Detect which cell encompasses the target text, then output its [x, y] center coordinate. 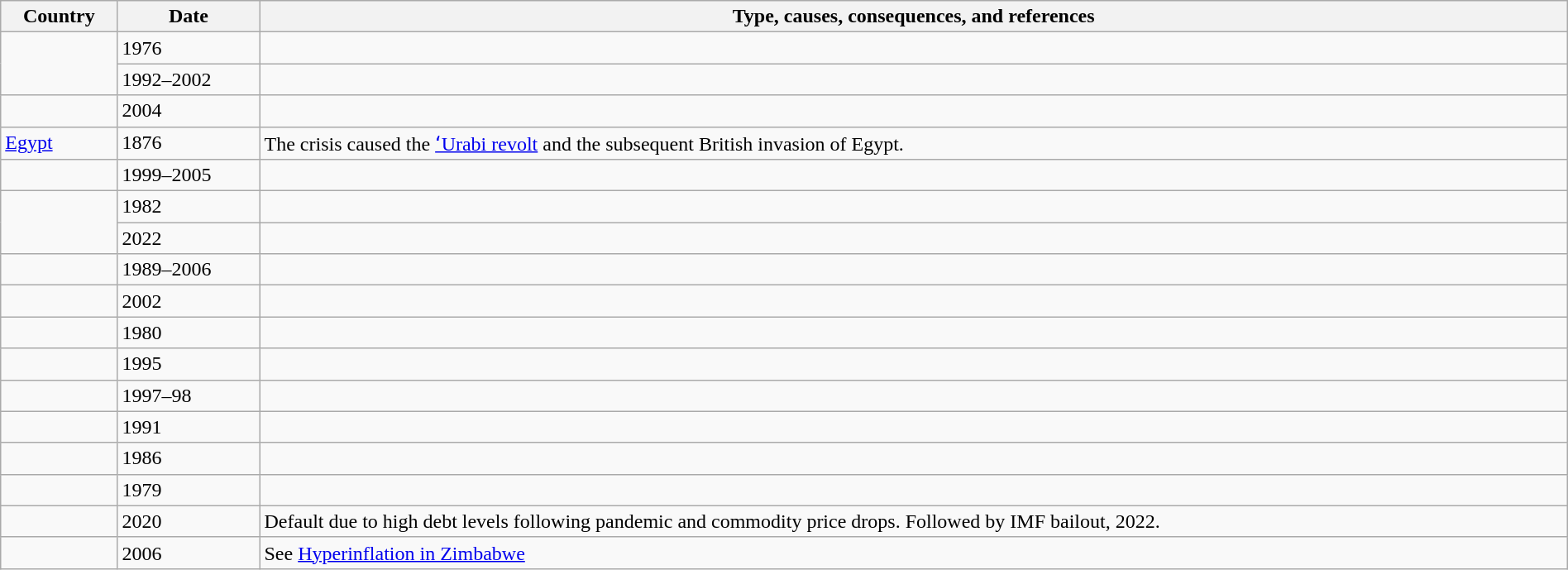
Egypt [60, 143]
Date [189, 17]
1980 [189, 333]
Default due to high debt levels following pandemic and commodity price drops. Followed by IMF bailout, 2022. [913, 521]
2002 [189, 301]
1982 [189, 207]
1976 [189, 48]
1999–2005 [189, 175]
Type, causes, consequences, and references [913, 17]
The crisis caused the ʻUrabi revolt and the subsequent British invasion of Egypt. [913, 143]
1995 [189, 364]
2022 [189, 238]
2020 [189, 521]
2006 [189, 553]
1876 [189, 143]
1986 [189, 458]
1989–2006 [189, 270]
1979 [189, 490]
1992–2002 [189, 79]
1997–98 [189, 395]
Country [60, 17]
See Hyperinflation in Zimbabwe [913, 553]
1991 [189, 427]
2004 [189, 111]
